Find where the given text appears and provide that cell's center as (X, Y) coordinate. 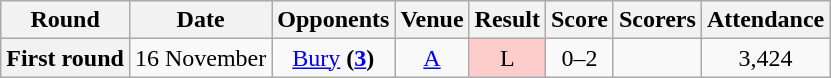
Scorers (657, 20)
First round (66, 58)
0–2 (579, 58)
Attendance (765, 20)
Opponents (334, 20)
Result (507, 20)
Date (200, 20)
16 November (200, 58)
Score (579, 20)
L (507, 58)
Bury (3) (334, 58)
A (432, 58)
Round (66, 20)
Venue (432, 20)
3,424 (765, 58)
